Search for the cell housing the specified text and yield its [X, Y] center coordinate. 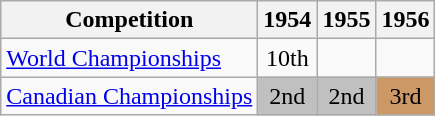
Canadian Championships [130, 96]
World Championships [130, 58]
3rd [406, 96]
1954 [288, 20]
10th [288, 58]
1955 [346, 20]
1956 [406, 20]
Competition [130, 20]
